Locate the cell with the specified text and output its (x, y) center coordinate. 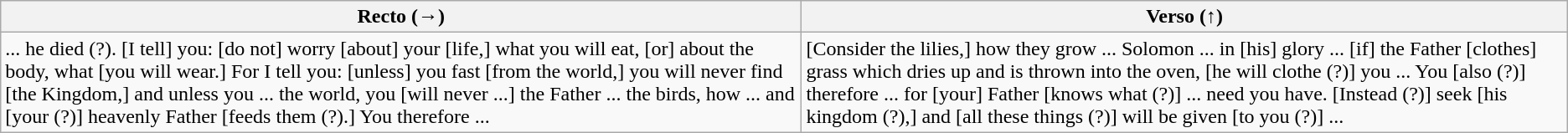
Verso (↑) (1184, 17)
Recto (→) (401, 17)
